Locate the cell with the specified text and output its (X, Y) center coordinate. 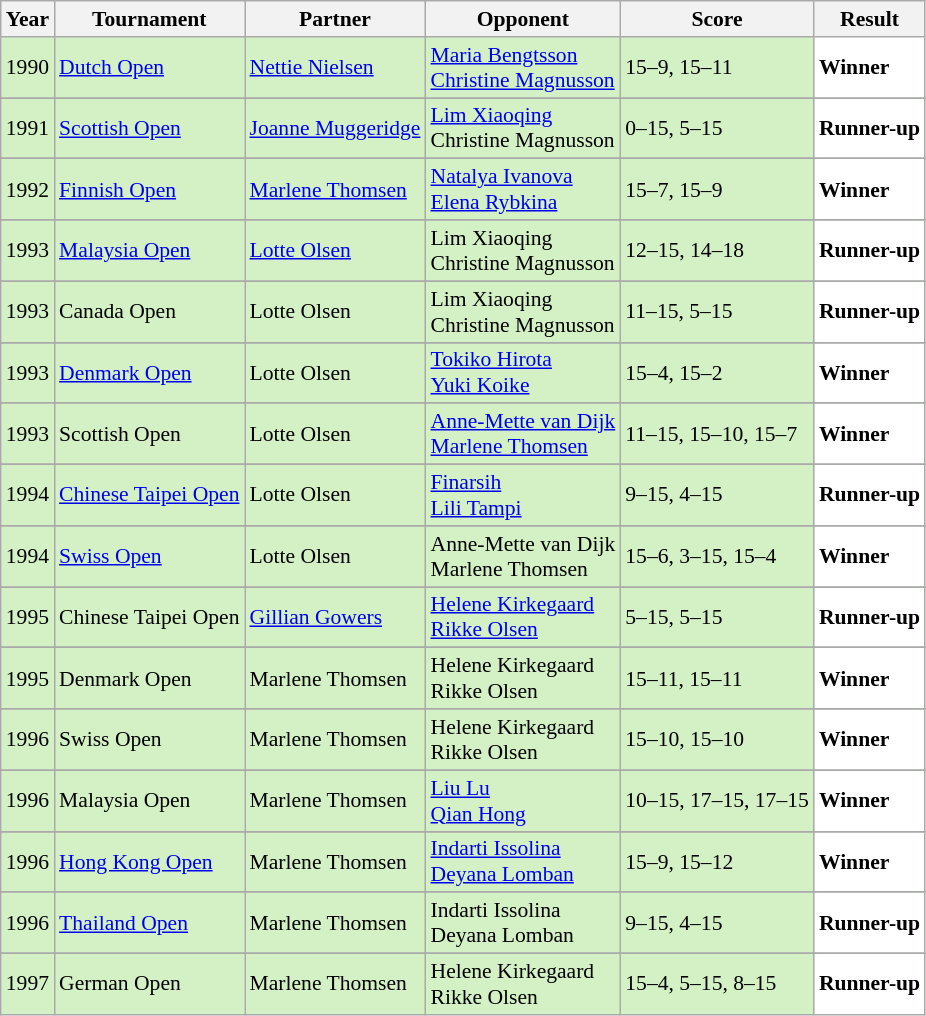
German Open (149, 984)
15–11, 15–11 (717, 678)
15–7, 15–9 (717, 190)
Natalya Ivanova Elena Rybkina (522, 190)
5–15, 5–15 (717, 618)
Joanne Muggeridge (334, 128)
1997 (28, 984)
1992 (28, 190)
Nettie Nielsen (334, 68)
Finarsih Lili Tampi (522, 496)
1991 (28, 128)
11–15, 5–15 (717, 312)
11–15, 15–10, 15–7 (717, 434)
1990 (28, 68)
15–9, 15–11 (717, 68)
Gillian Gowers (334, 618)
0–15, 5–15 (717, 128)
Year (28, 19)
Finnish Open (149, 190)
Tokiko Hirota Yuki Koike (522, 372)
15–9, 15–12 (717, 862)
15–4, 15–2 (717, 372)
Canada Open (149, 312)
Dutch Open (149, 68)
Hong Kong Open (149, 862)
12–15, 14–18 (717, 250)
15–4, 5–15, 8–15 (717, 984)
Maria Bengtsson Christine Magnusson (522, 68)
Thailand Open (149, 924)
15–10, 15–10 (717, 740)
10–15, 17–15, 17–15 (717, 800)
15–6, 3–15, 15–4 (717, 556)
Score (717, 19)
Liu Lu Qian Hong (522, 800)
Partner (334, 19)
Tournament (149, 19)
Result (870, 19)
Opponent (522, 19)
